Search for the cell housing the specified text and yield its (X, Y) center coordinate. 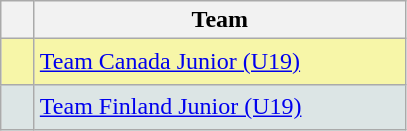
Team Canada Junior (U19) (220, 62)
Team Finland Junior (U19) (220, 107)
Team (220, 20)
